Extract the (X, Y) coordinate from the center of the cell holding the provided text.  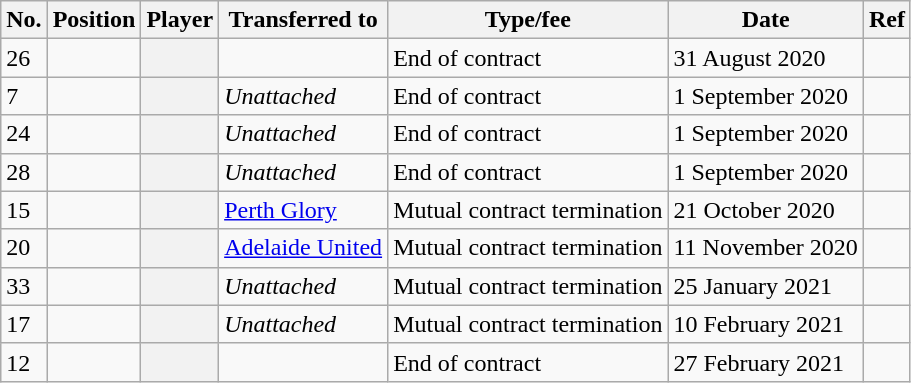
28 (24, 172)
Player (180, 20)
11 November 2020 (766, 248)
12 (24, 362)
Position (94, 20)
17 (24, 324)
7 (24, 96)
15 (24, 210)
24 (24, 134)
No. (24, 20)
20 (24, 248)
Perth Glory (304, 210)
10 February 2021 (766, 324)
Date (766, 20)
33 (24, 286)
Adelaide United (304, 248)
31 August 2020 (766, 58)
26 (24, 58)
21 October 2020 (766, 210)
Type/fee (528, 20)
25 January 2021 (766, 286)
Ref (886, 20)
27 February 2021 (766, 362)
Transferred to (304, 20)
